Pinpoint the cell where the given text exists, returning its (X, Y) midpoint coordinate. 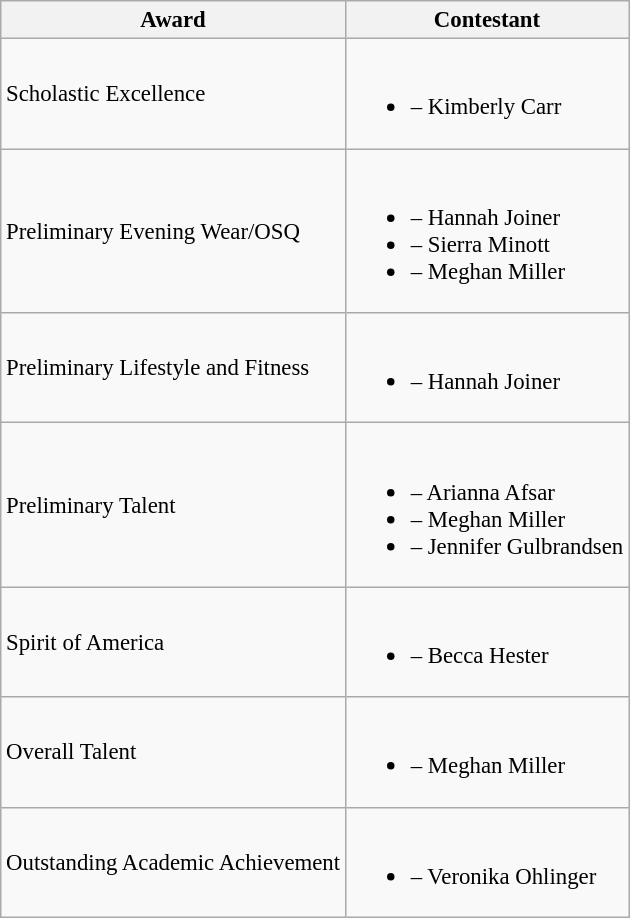
Award (174, 20)
Preliminary Evening Wear/OSQ (174, 231)
– Hannah Joiner – Sierra Minott – Meghan Miller (486, 231)
Outstanding Academic Achievement (174, 862)
Contestant (486, 20)
– Meghan Miller (486, 752)
– Arianna Afsar – Meghan Miller – Jennifer Gulbrandsen (486, 505)
– Hannah Joiner (486, 368)
Spirit of America (174, 642)
– Kimberly Carr (486, 94)
– Becca Hester (486, 642)
Overall Talent (174, 752)
– Veronika Ohlinger (486, 862)
Preliminary Talent (174, 505)
Preliminary Lifestyle and Fitness (174, 368)
Scholastic Excellence (174, 94)
